For the text-containing cell, return its midpoint in (X, Y) coordinate format. 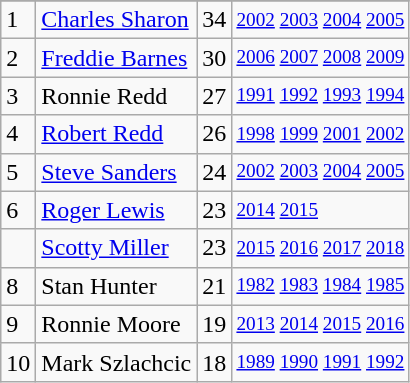
18 (214, 362)
2014 2015 (320, 210)
Ronnie Redd (116, 96)
34 (214, 20)
19 (214, 324)
26 (214, 134)
30 (214, 58)
21 (214, 286)
Freddie Barnes (116, 58)
1991 1992 1993 1994 (320, 96)
Roger Lewis (116, 210)
4 (18, 134)
Scotty Miller (116, 248)
8 (18, 286)
5 (18, 172)
2 (18, 58)
10 (18, 362)
24 (214, 172)
1982 1983 1984 1985 (320, 286)
27 (214, 96)
1998 1999 2001 2002 (320, 134)
9 (18, 324)
Steve Sanders (116, 172)
Stan Hunter (116, 286)
2006 2007 2008 2009 (320, 58)
Robert Redd (116, 134)
Charles Sharon (116, 20)
1 (18, 20)
6 (18, 210)
1989 1990 1991 1992 (320, 362)
3 (18, 96)
2015 2016 2017 2018 (320, 248)
Mark Szlachcic (116, 362)
Ronnie Moore (116, 324)
2013 2014 2015 2016 (320, 324)
